Scan for the cell matching the given text and deliver its [x, y] coordinate at center. 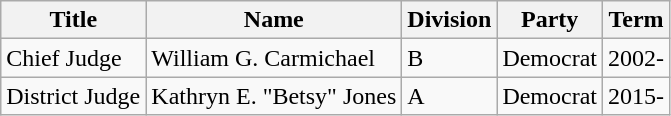
Name [274, 20]
Kathryn E. "Betsy" Jones [274, 96]
Term [636, 20]
B [450, 58]
2002- [636, 58]
District Judge [74, 96]
William G. Carmichael [274, 58]
Title [74, 20]
2015- [636, 96]
Division [450, 20]
A [450, 96]
Chief Judge [74, 58]
Party [550, 20]
